Capture the cell that displays the provided text and extract its [x, y] central coordinate. 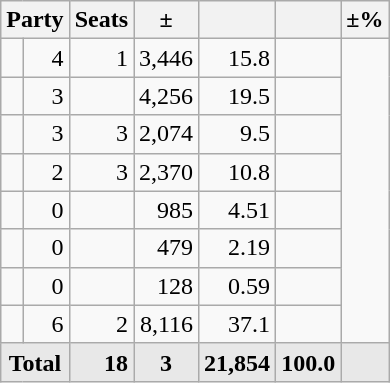
Seats [101, 20]
15.8 [238, 58]
100.0 [308, 362]
9.5 [238, 134]
18 [101, 362]
6 [46, 324]
2.19 [238, 248]
±% [365, 20]
10.8 [238, 172]
4,256 [166, 96]
1 [101, 58]
3,446 [166, 58]
2,074 [166, 134]
21,854 [238, 362]
0.59 [238, 286]
19.5 [238, 96]
± [166, 20]
128 [166, 286]
4.51 [238, 210]
37.1 [238, 324]
Party [35, 20]
2,370 [166, 172]
Total [35, 362]
4 [46, 58]
479 [166, 248]
985 [166, 210]
8,116 [166, 324]
